Find where the given text appears and provide that cell's center as (x, y) coordinate. 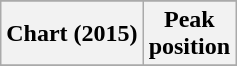
Peakposition (189, 34)
Chart (2015) (72, 34)
